From the cell containing the given text, extract its center point as [X, Y] coordinate. 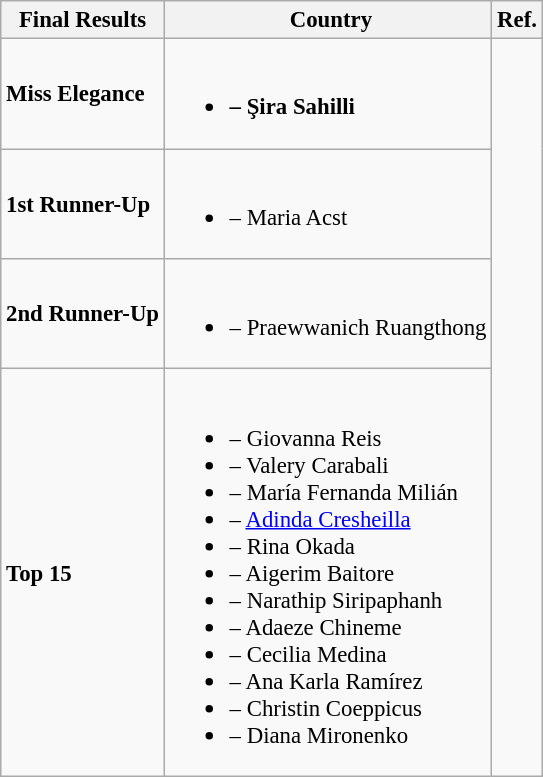
Miss Elegance [83, 94]
Ref. [517, 20]
– Şira Sahilli [328, 94]
– Maria Acst [328, 204]
Top 15 [83, 572]
Final Results [83, 20]
1st Runner-Up [83, 204]
2nd Runner-Up [83, 314]
Country [328, 20]
– Praewwanich Ruangthong [328, 314]
